Find where the given text appears and provide that cell's center as (X, Y) coordinate. 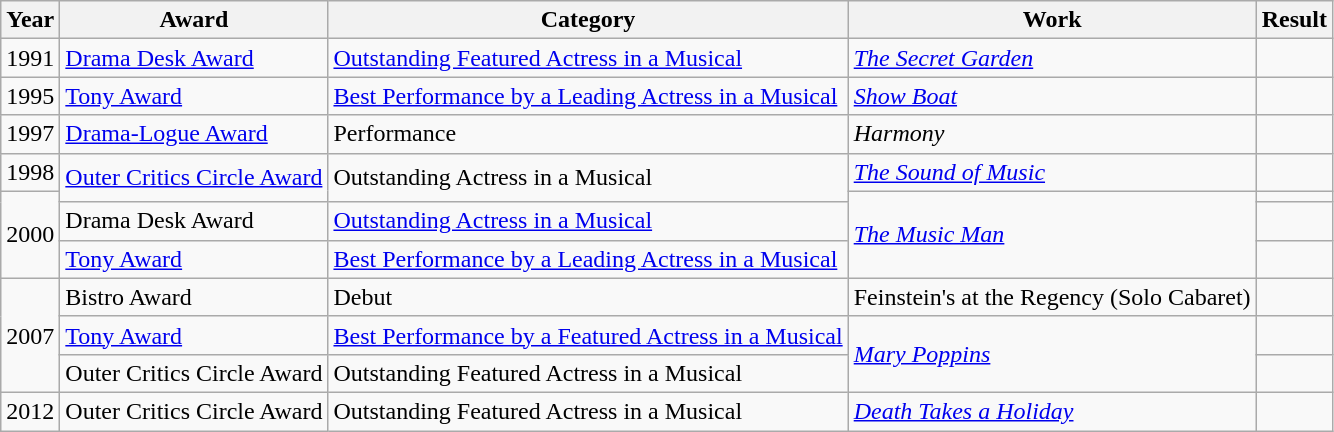
The Secret Garden (1052, 58)
Year (30, 20)
Best Performance by a Featured Actress in a Musical (588, 335)
Award (194, 20)
The Music Man (1052, 234)
Category (588, 20)
Work (1052, 20)
Drama-Logue Award (194, 134)
Performance (588, 134)
Result (1294, 20)
2000 (30, 234)
Bistro Award (194, 297)
The Sound of Music (1052, 172)
Show Boat (1052, 96)
Feinstein's at the Regency (Solo Cabaret) (1052, 297)
1991 (30, 58)
1997 (30, 134)
Death Takes a Holiday (1052, 411)
Debut (588, 297)
2012 (30, 411)
2007 (30, 335)
1998 (30, 172)
1995 (30, 96)
Mary Poppins (1052, 354)
Harmony (1052, 134)
